For the text-containing cell, return its midpoint in [x, y] coordinate format. 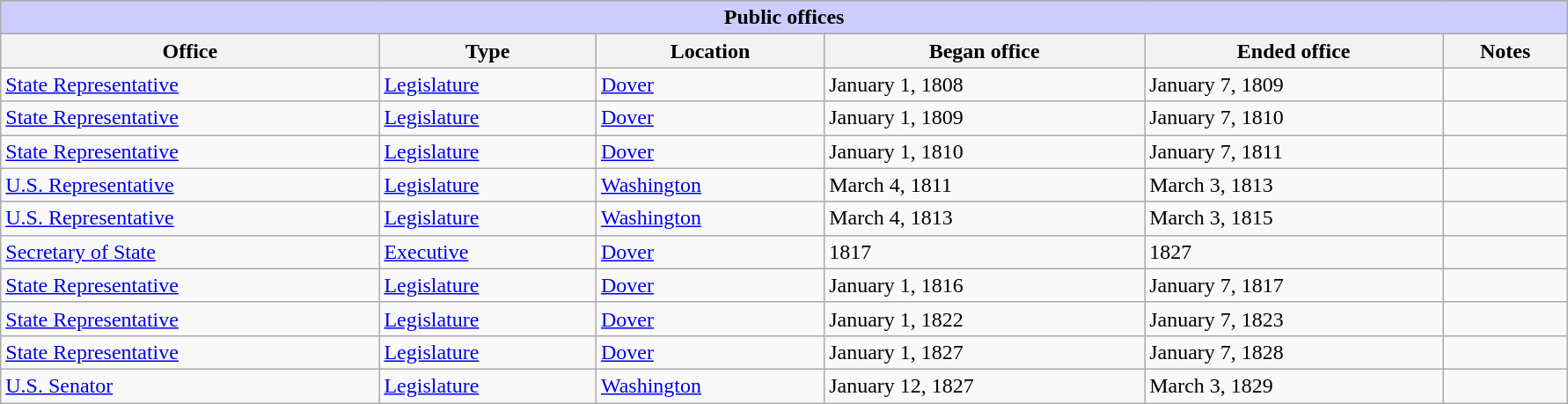
January 7, 1811 [1293, 151]
U.S. Senator [190, 386]
March 4, 1813 [985, 218]
Public offices [785, 18]
January 12, 1827 [985, 386]
Began office [985, 51]
Office [190, 51]
January 7, 1828 [1293, 352]
January 1, 1827 [985, 352]
Executive [487, 252]
January 1, 1816 [985, 285]
January 7, 1809 [1293, 84]
March 3, 1815 [1293, 218]
January 7, 1823 [1293, 319]
January 1, 1822 [985, 319]
Ended office [1293, 51]
January 1, 1809 [985, 118]
March 3, 1813 [1293, 185]
January 1, 1810 [985, 151]
1817 [985, 252]
1827 [1293, 252]
January 1, 1808 [985, 84]
January 7, 1817 [1293, 285]
Notes [1506, 51]
January 7, 1810 [1293, 118]
March 4, 1811 [985, 185]
Secretary of State [190, 252]
Location [709, 51]
Type [487, 51]
March 3, 1829 [1293, 386]
